From the cell containing the given text, extract its center point as [X, Y] coordinate. 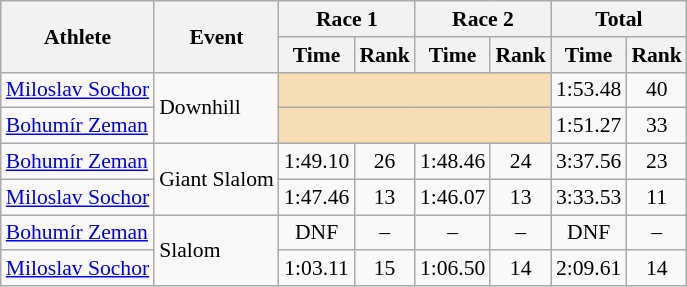
Total [619, 19]
Giant Slalom [216, 180]
24 [520, 162]
2:09.61 [588, 269]
3:37.56 [588, 162]
1:53.48 [588, 90]
Race 2 [483, 19]
1:49.10 [316, 162]
1:51.27 [588, 126]
Event [216, 36]
33 [656, 126]
1:48.46 [452, 162]
15 [384, 269]
11 [656, 197]
26 [384, 162]
40 [656, 90]
23 [656, 162]
1:47.46 [316, 197]
1:06.50 [452, 269]
Athlete [78, 36]
1:03.11 [316, 269]
Downhill [216, 108]
3:33.53 [588, 197]
1:46.07 [452, 197]
Slalom [216, 250]
Race 1 [347, 19]
